Capture the cell that displays the provided text and extract its (X, Y) central coordinate. 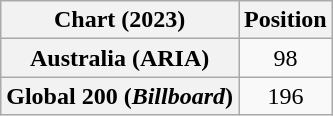
Chart (2023) (120, 20)
Position (285, 20)
196 (285, 96)
Global 200 (Billboard) (120, 96)
Australia (ARIA) (120, 58)
98 (285, 58)
